Return the [X, Y] coordinate for the center point of the cell that contains the specified text.  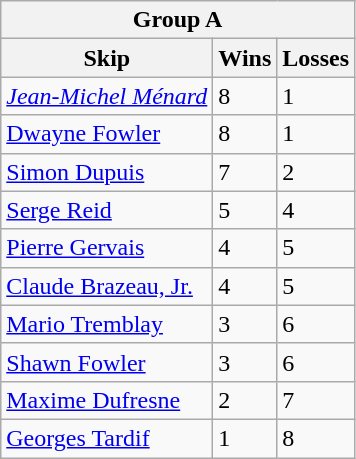
Claude Brazeau, Jr. [107, 286]
Dwayne Fowler [107, 134]
Shawn Fowler [107, 362]
Skip [107, 58]
Jean-Michel Ménard [107, 96]
Losses [316, 58]
Group A [178, 20]
Serge Reid [107, 210]
Georges Tardif [107, 438]
Wins [245, 58]
Mario Tremblay [107, 324]
Maxime Dufresne [107, 400]
Pierre Gervais [107, 248]
Simon Dupuis [107, 172]
